Find where the given text appears and provide that cell's center as [x, y] coordinate. 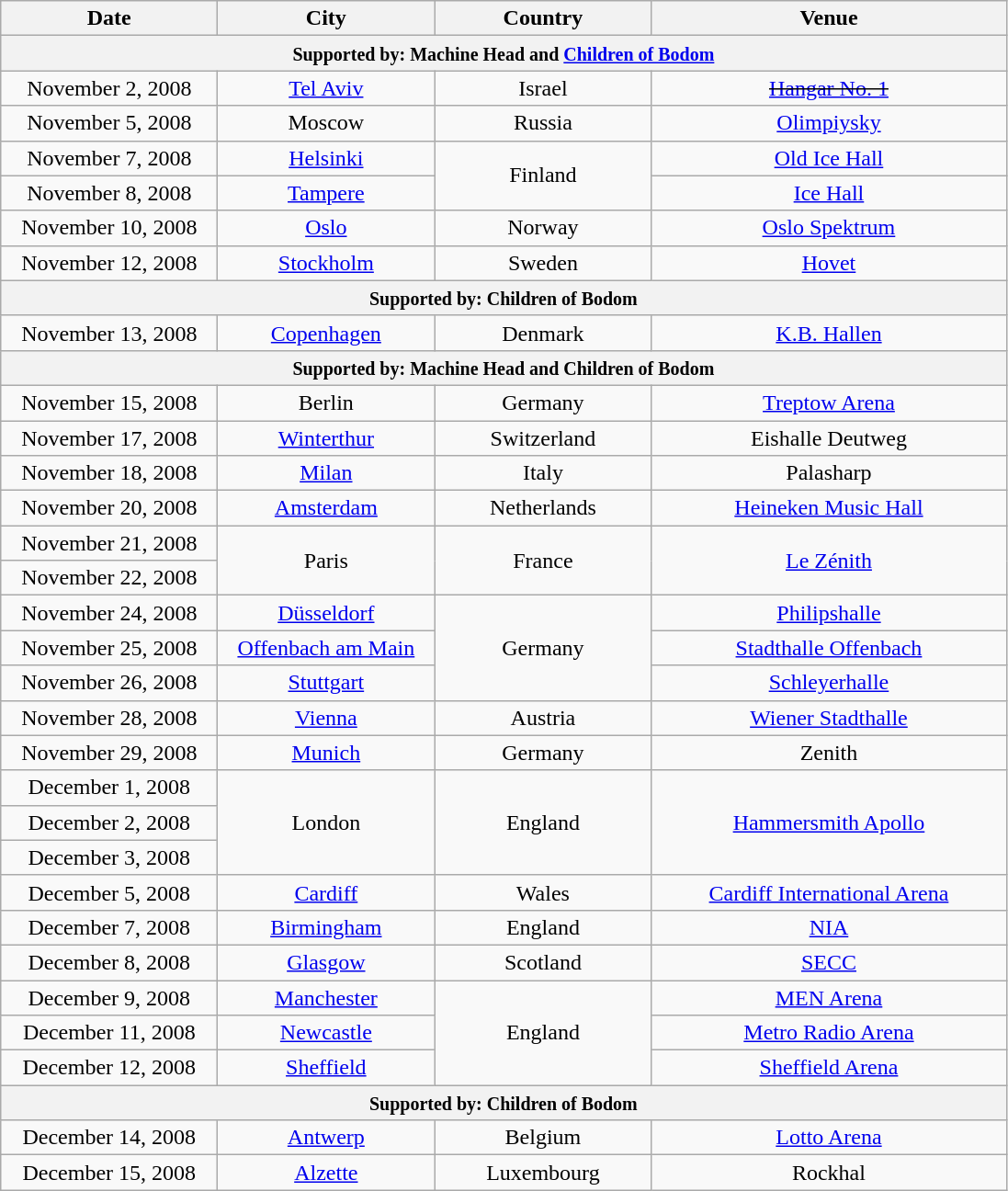
Venue [829, 18]
November 29, 2008 [109, 753]
November 13, 2008 [109, 333]
Lotto Arena [829, 1138]
Eishalle Deutweg [829, 438]
December 11, 2008 [109, 1033]
Israel [543, 88]
November 12, 2008 [109, 263]
Russia [543, 123]
Cardiff International Arena [829, 892]
November 15, 2008 [109, 403]
December 1, 2008 [109, 788]
Amsterdam [326, 508]
November 10, 2008 [109, 228]
November 26, 2008 [109, 683]
Milan [326, 473]
SECC [829, 962]
November 5, 2008 [109, 123]
November 2, 2008 [109, 88]
Manchester [326, 997]
NIA [829, 927]
December 8, 2008 [109, 962]
Hangar No. 1 [829, 88]
Scotland [543, 962]
Denmark [543, 333]
Tel Aviv [326, 88]
November 28, 2008 [109, 718]
November 17, 2008 [109, 438]
Munich [326, 753]
Offenbach am Main [326, 648]
Newcastle [326, 1033]
December 2, 2008 [109, 822]
December 12, 2008 [109, 1068]
Treptow Arena [829, 403]
Stuttgart [326, 683]
Zenith [829, 753]
Norway [543, 228]
December 5, 2008 [109, 892]
Antwerp [326, 1138]
Wales [543, 892]
Sheffield Arena [829, 1068]
Netherlands [543, 508]
November 22, 2008 [109, 578]
Copenhagen [326, 333]
Moscow [326, 123]
Country [543, 18]
London [326, 822]
Oslo [326, 228]
Vienna [326, 718]
November 24, 2008 [109, 613]
Belgium [543, 1138]
November 18, 2008 [109, 473]
December 3, 2008 [109, 857]
Stadthalle Offenbach [829, 648]
City [326, 18]
Paris [326, 561]
Switzerland [543, 438]
November 25, 2008 [109, 648]
November 21, 2008 [109, 543]
Philipshalle [829, 613]
November 8, 2008 [109, 193]
Glasgow [326, 962]
December 7, 2008 [109, 927]
Winterthur [326, 438]
Austria [543, 718]
December 15, 2008 [109, 1173]
Tampere [326, 193]
Düsseldorf [326, 613]
Cardiff [326, 892]
Schleyerhalle [829, 683]
Hovet [829, 263]
Ice Hall [829, 193]
Luxembourg [543, 1173]
Sheffield [326, 1068]
Hammersmith Apollo [829, 822]
December 9, 2008 [109, 997]
France [543, 561]
Helsinki [326, 158]
Le Zénith [829, 561]
K.B. Hallen [829, 333]
November 7, 2008 [109, 158]
Birmingham [326, 927]
Oslo Spektrum [829, 228]
December 14, 2008 [109, 1138]
Palasharp [829, 473]
Metro Radio Arena [829, 1033]
Wiener Stadthalle [829, 718]
Sweden [543, 263]
Old Ice Hall [829, 158]
Alzette [326, 1173]
MEN Arena [829, 997]
November 20, 2008 [109, 508]
Olimpiysky [829, 123]
Italy [543, 473]
Berlin [326, 403]
Stockholm [326, 263]
Heineken Music Hall [829, 508]
Date [109, 18]
Rockhal [829, 1173]
Finland [543, 176]
